Detect which cell encompasses the target text, then output its (X, Y) center coordinate. 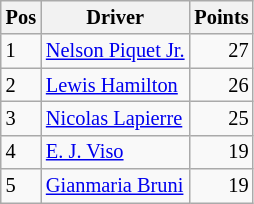
Pos (21, 17)
Points (221, 17)
2 (21, 85)
Nicolas Lapierre (115, 118)
26 (221, 85)
27 (221, 51)
25 (221, 118)
Gianmaria Bruni (115, 186)
4 (21, 152)
1 (21, 51)
Lewis Hamilton (115, 85)
Driver (115, 17)
Nelson Piquet Jr. (115, 51)
E. J. Viso (115, 152)
5 (21, 186)
3 (21, 118)
